Locate the cell with the specified text and output its (x, y) center coordinate. 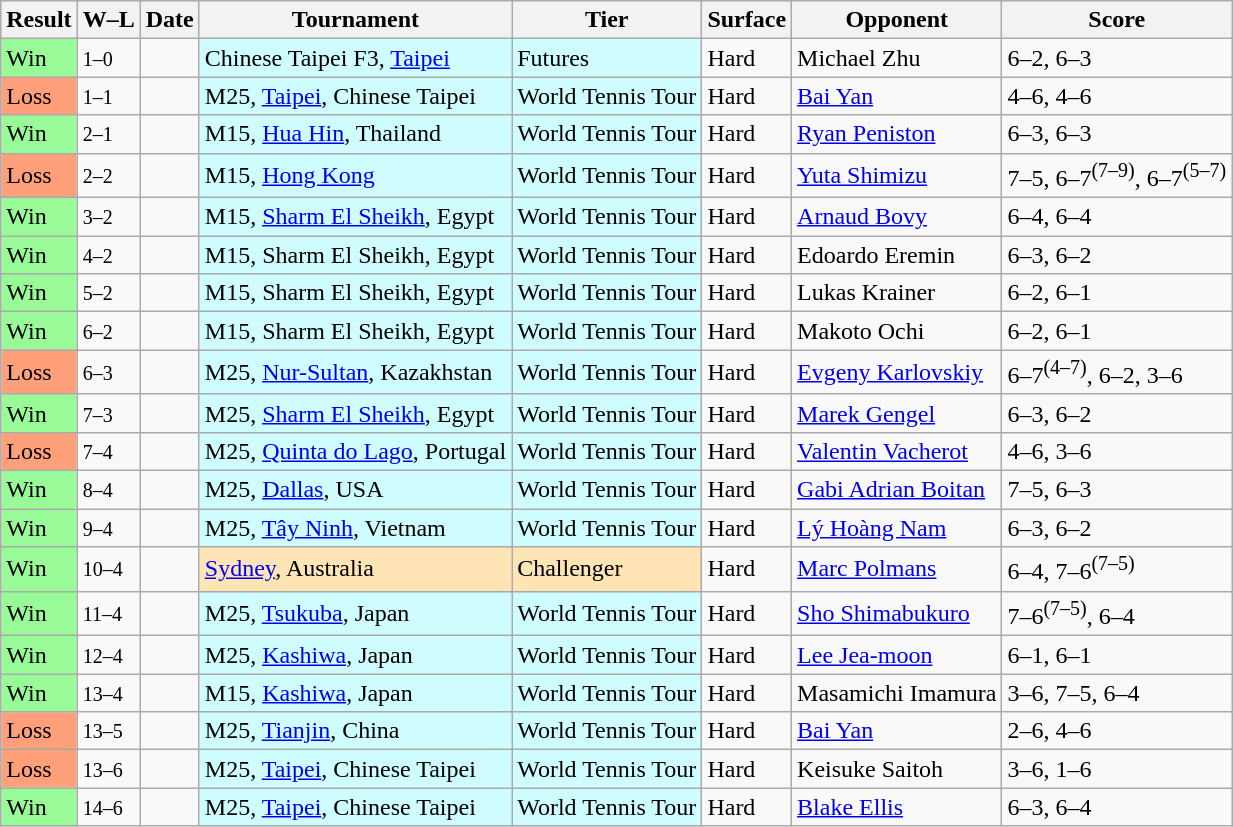
Lee Jea-moon (897, 655)
Opponent (897, 20)
Surface (747, 20)
M25, Tsukuba, Japan (355, 614)
2–1 (108, 134)
Tier (607, 20)
6–4, 6–4 (1117, 217)
Evgeny Karlovskiy (897, 372)
14–6 (108, 807)
6–7(4–7), 6–2, 3–6 (1117, 372)
M25, Tianjin, China (355, 731)
Edoardo Eremin (897, 255)
Lý Hoàng Nam (897, 528)
7–5, 6–7(7–9), 6–7(5–7) (1117, 176)
Chinese Taipei F3, Taipei (355, 58)
4–6, 4–6 (1117, 96)
Michael Zhu (897, 58)
1–1 (108, 96)
6–4, 7–6(7–5) (1117, 570)
Result (39, 20)
6–2 (108, 331)
M15, Hong Kong (355, 176)
M15, Hua Hin, Thailand (355, 134)
5–2 (108, 293)
2–6, 4–6 (1117, 731)
M25, Quinta do Lago, Portugal (355, 451)
Marek Gengel (897, 413)
Blake Ellis (897, 807)
13–5 (108, 731)
13–6 (108, 769)
3–2 (108, 217)
Sydney, Australia (355, 570)
Date (170, 20)
7–6(7–5), 6–4 (1117, 614)
12–4 (108, 655)
Lukas Krainer (897, 293)
9–4 (108, 528)
2–2 (108, 176)
13–4 (108, 693)
3–6, 7–5, 6–4 (1117, 693)
M25, Dallas, USA (355, 489)
Makoto Ochi (897, 331)
Marc Polmans (897, 570)
M15, Kashiwa, Japan (355, 693)
6–3 (108, 372)
Keisuke Saitoh (897, 769)
M25, Nur-Sultan, Kazakhstan (355, 372)
1–0 (108, 58)
Yuta Shimizu (897, 176)
10–4 (108, 570)
Valentin Vacherot (897, 451)
M25, Kashiwa, Japan (355, 655)
6–1, 6–1 (1117, 655)
6–3, 6–3 (1117, 134)
M25, Tây Ninh, Vietnam (355, 528)
7–3 (108, 413)
Tournament (355, 20)
7–4 (108, 451)
Masamichi Imamura (897, 693)
Challenger (607, 570)
8–4 (108, 489)
4–2 (108, 255)
M25, Sharm El Sheikh, Egypt (355, 413)
Ryan Peniston (897, 134)
Futures (607, 58)
6–3, 6–4 (1117, 807)
6–2, 6–3 (1117, 58)
Score (1117, 20)
Sho Shimabukuro (897, 614)
11–4 (108, 614)
4–6, 3–6 (1117, 451)
Arnaud Bovy (897, 217)
7–5, 6–3 (1117, 489)
Gabi Adrian Boitan (897, 489)
W–L (108, 20)
3–6, 1–6 (1117, 769)
